Capture the cell that displays the provided text and extract its (X, Y) central coordinate. 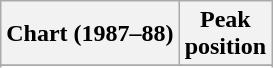
Peak position (225, 34)
Chart (1987–88) (90, 34)
